Capture the cell that displays the provided text and extract its (X, Y) central coordinate. 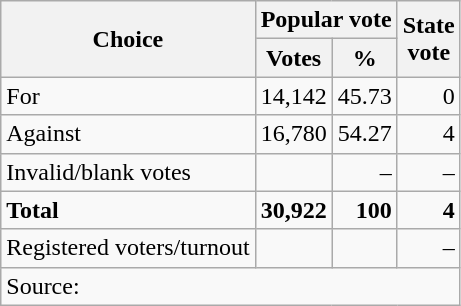
Popular vote (326, 20)
Statevote (428, 39)
% (364, 58)
Invalid/blank votes (128, 172)
Source: (231, 286)
30,922 (294, 210)
16,780 (294, 134)
Choice (128, 39)
Registered voters/turnout (128, 248)
100 (364, 210)
45.73 (364, 96)
Against (128, 134)
14,142 (294, 96)
0 (428, 96)
For (128, 96)
Votes (294, 58)
Total (128, 210)
54.27 (364, 134)
